Determine the (X, Y) coordinate at the center of the cell enclosing the given text.  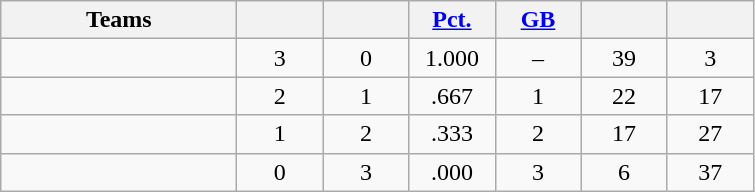
GB (538, 20)
6 (624, 172)
.667 (452, 96)
– (538, 58)
1.000 (452, 58)
.000 (452, 172)
27 (710, 134)
.333 (452, 134)
39 (624, 58)
37 (710, 172)
Teams (119, 20)
22 (624, 96)
Pct. (452, 20)
